Provide the [X, Y] coordinate of the cell's center where the given text is located.  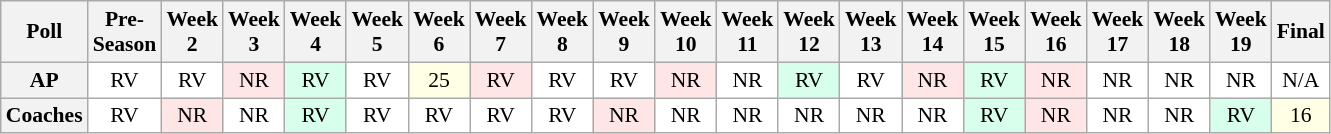
Pre-Season [125, 32]
Final [1301, 32]
16 [1301, 116]
AP [44, 80]
Week11 [748, 32]
Week6 [439, 32]
Week10 [686, 32]
Week9 [624, 32]
Week15 [994, 32]
Week4 [316, 32]
Week3 [254, 32]
Week18 [1179, 32]
Week17 [1118, 32]
25 [439, 80]
Week16 [1056, 32]
Poll [44, 32]
N/A [1301, 80]
Week2 [192, 32]
Coaches [44, 116]
Week12 [809, 32]
Week8 [562, 32]
Week13 [871, 32]
Week5 [377, 32]
Week19 [1241, 32]
Week14 [933, 32]
Week7 [501, 32]
